For the text-containing cell, return its midpoint in (x, y) coordinate format. 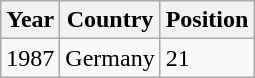
Position (207, 20)
Country (110, 20)
1987 (30, 58)
Year (30, 20)
Germany (110, 58)
21 (207, 58)
